Locate the cell with the specified text and output its [x, y] center coordinate. 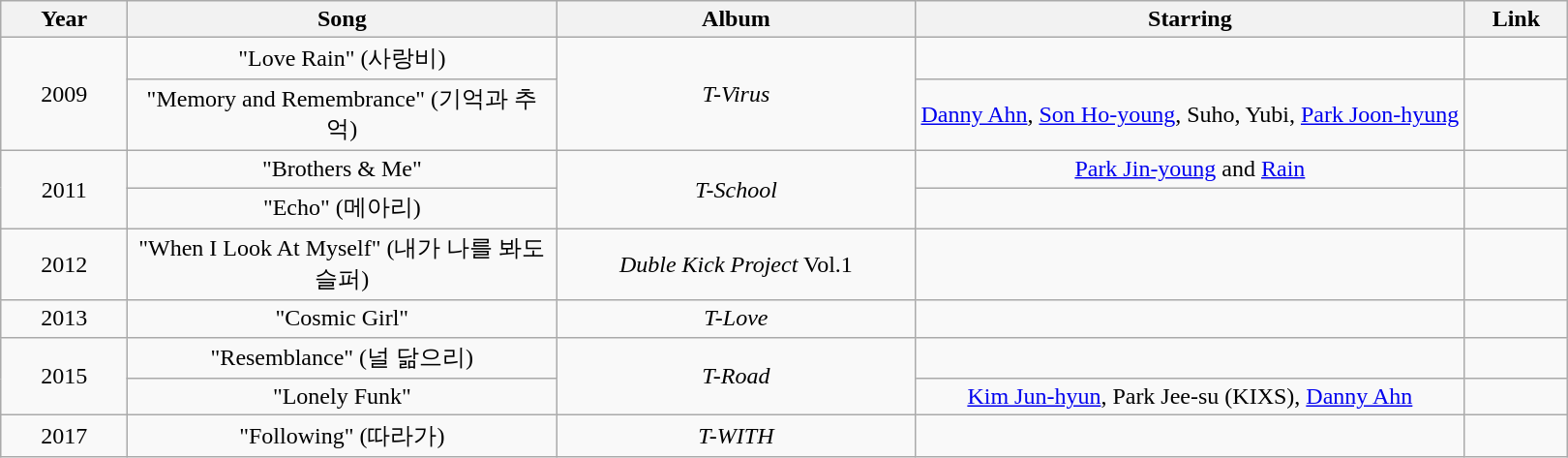
T-Road [736, 376]
Danny Ahn, Son Ho-young, Suho, Yubi, Park Joon-hyung [1191, 114]
2009 [64, 95]
"Resemblance" (널 닮으리) [343, 358]
"Echo" (메아리) [343, 209]
Kim Jun-hyun, Park Jee-su (KIXS), Danny Ahn [1191, 397]
2015 [64, 376]
Year [64, 19]
T-School [736, 190]
Song [343, 19]
T-Virus [736, 95]
2013 [64, 319]
"Love Rain" (사랑비) [343, 58]
"Cosmic Girl" [343, 319]
2011 [64, 190]
2017 [64, 436]
"Memory and Remembrance" (기억과 추억) [343, 114]
T-Love [736, 319]
T-WITH [736, 436]
Duble Kick Project Vol.1 [736, 264]
Starring [1191, 19]
"Following" (따라가) [343, 436]
"Brothers & Me" [343, 168]
"When I Look At Myself" (내가 나를 봐도 슬퍼) [343, 264]
Link [1516, 19]
Album [736, 19]
"Lonely Funk" [343, 397]
2012 [64, 264]
Park Jin-young and Rain [1191, 168]
